Return the (X, Y) coordinate for the center point of the cell that contains the specified text.  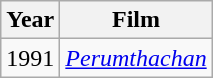
1991 (30, 58)
Perumthachan (136, 58)
Film (136, 20)
Year (30, 20)
